Detect which cell encompasses the target text, then output its (x, y) center coordinate. 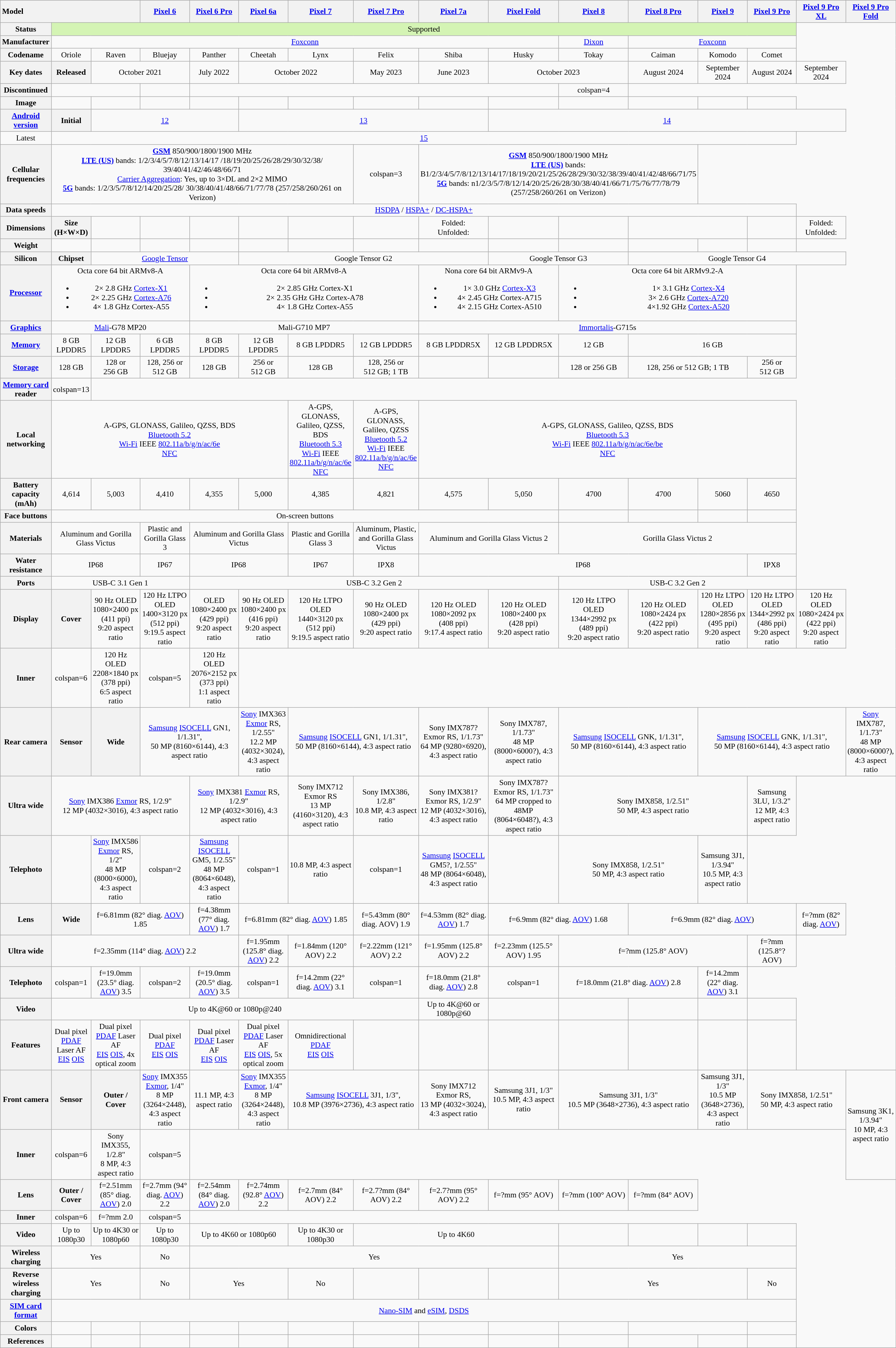
f=?mm (84° AOV) (663, 1195)
Sony IMX381 Exmor RS, 1/2.9"12 MP (4032×3016), 4:3 aspect ratio (239, 806)
10.8 MP, 4:3 aspect ratio (321, 870)
4,821 (386, 494)
90 Hz OLED1080×2400 px(416 ppi)9:20 aspect ratio (263, 618)
Status (26, 29)
Google Tensor G2 (363, 258)
Samsung 3LU, 1/3.2"12 MP, 4:3 aspect ratio (772, 806)
Sony IMX386, 1/2.8"10.8 MP, 4:3 aspect ratio (386, 806)
Samsung 3K1, 1/3.94"10 MP, 4:3 aspect ratio (871, 1125)
HSDPA / HSPA+ / DC-HSPA+ (424, 210)
f=1.84mm (120° AOV) 2.2 (321, 951)
120 Hz OLED1080×2400 px(428 ppi)9:20 aspect ratio (523, 618)
4650 (772, 494)
Manufacturer (26, 42)
120 Hz LTPO OLED1344×2992 px(489 ppi)9:20 aspect ratio (593, 618)
f=?mm (95° AOV) (523, 1195)
October 2021 (140, 73)
Water resistance (26, 565)
Tokay (593, 55)
colspan=4 (593, 90)
Dixon (593, 42)
8 GB LPDDR5X (453, 345)
Google Tensor (165, 258)
f=2.7mm (84° AOV) 2.2 (321, 1195)
Pixel 6 (165, 12)
Sony IMX712 Exmor RS, 13 MP (4032×3024), 4:3 aspect ratio (453, 1100)
A-GPS, GLONASS, Galileo, QZSS, BDSBluetooth 5.2Wi-Fi IEEE 802.11a/b/g/n/ac/6eNFC (169, 440)
90 Hz OLED1080×2400 px(429 ppi)9:20 aspect ratio (386, 618)
Immortalis-G715s (608, 328)
5060 (723, 494)
Dual pixel PDAF Laser AFEIS OIS, 5x optical zoom (263, 1045)
90 Hz OLED1080×2400 px(411 ppi)9:20 aspect ratio (116, 618)
Sony IMX363 Exmor RS, 1/2.55"12.2 MP (4032×3024), 4:3 aspect ratio (263, 742)
6 GB LPDDR5 (165, 345)
12 GB (593, 345)
f=5.43mm (80° diag. AOV) 1.9 (386, 920)
Nano-SIM and eSIM, DSDS (424, 1311)
A-GPS, GLONASS, Galileo, QZSSBluetooth 5.2Wi-Fi IEEE 802.11a/b/g/n/ac/6eNFC (386, 440)
4,614 (71, 494)
Samsung 3J1, 1/3"10.5 MP, 4:3 aspect ratio (523, 1100)
Comet (772, 55)
Oriole (71, 55)
Silicon (26, 258)
Released (71, 73)
Felix (386, 55)
May 2023 (386, 73)
Samsung 3J1, 1/3.94"10.5 MP, 4:3 aspect ratio (723, 870)
Komodo (723, 55)
Pixel 9 (723, 12)
Ports (26, 583)
Mali-G78 MP20 (120, 328)
Dual pixel PDAF Laser AFEIS OIS, 4x optical zoom (116, 1045)
Materials (26, 539)
Storage (26, 367)
Up to 4K@60 or 1080p@240 (235, 1009)
Memory card reader (26, 390)
Features (26, 1045)
A-GPS, GLONASS, Galileo, QZSS, BDSBluetooth 5.3Wi-Fi IEEE 802.11a/b/g/n/ac/6eNFC (321, 440)
13 (363, 120)
Bluejay (165, 55)
Lynx (321, 55)
Pixel 7 Pro (386, 12)
f=2.22mm (121° AOV) 2.2 (386, 951)
Sony IMX787? Exmor RS, 1/1.73"64 MP (9280×6920), 4:3 aspect ratio (453, 742)
Model (70, 12)
Latest (26, 138)
Codename (26, 55)
Aluminum and Gorilla Glass Victus 2 (489, 539)
Octa core 64 bit ARMv9.2-A1× 3.1 GHz Cortex-X43× 2.6 GHz Cortex-A7204×1.92 GHz Cortex-A520 (678, 293)
On-screen buttons (305, 516)
References (26, 1341)
Sony IMX386 Exmor RS, 1/2.9"12 MP (4032×3016), 4:3 aspect ratio (120, 806)
Omnidirectional PDAFEIS OIS (321, 1045)
Sony IMX787? Exmor RS, 1/1.73"64 MP cropped to 48MP (8064×6048?), 4:3 aspect ratio (523, 806)
Battery capacity (mAh) (26, 494)
Shiba (453, 55)
4,385 (321, 494)
f=?mm (125.8° AOV) (653, 951)
Data speeds (26, 210)
Pixel 9 Pro (772, 12)
Sony IMX586 Exmor RS, 1/2"48 MP (8000×6000), 4:3 aspect ratio (116, 870)
f=2.23mm (125.5° AOV) 1.95 (523, 951)
Pixel 8 (593, 12)
Google Tensor G4 (737, 258)
October 2022 (296, 73)
Up to 4K60 or 1080p60 (239, 1235)
Reverse wireless charging (26, 1284)
f=?mm (100° AOV) (593, 1195)
Graphics (26, 328)
f=?mm 2.0 (116, 1217)
5,003 (116, 494)
Pixel 9 Pro Fold (871, 12)
120 Hz LTPO OLED1280×2856 px(495 ppi)9:20 aspect ratio (723, 618)
f=2.7mm (94° diag. AOV) 2.2 (165, 1195)
Pixel 7 (321, 12)
Up to 4K30 or 1080p30 (321, 1235)
f=4.38mm (77° diag. AOV) 1.7 (214, 920)
f=2.54mm (84° diag. AOV) 2.0 (214, 1195)
Up to 4K30 or 1080p60 (116, 1235)
Gorilla Glass Victus 2 (678, 539)
October 2023 (558, 73)
Pixel 7a (453, 12)
Pixel Fold (523, 12)
Google Tensor G3 (558, 258)
Dimensions (26, 228)
12 (165, 120)
Up to 4K@60 or 1080p@60 (453, 1009)
Husky (523, 55)
Display (26, 618)
Samsung ISOCELL GM5, 1/2.55"48 MP (8064×6048), 4:3 aspect ratio (214, 870)
Android version (26, 120)
Key dates (26, 73)
A-GPS, GLONASS, Galileo, QZSS, BDSBluetooth 5.3Wi-Fi IEEE 802.11a/b/g/n/ac/6e/beNFC (608, 440)
Cellular frequencies (26, 174)
f=19.0mm (20.5° diag. AOV) 3.5 (214, 982)
f=1.95mm (125.8° diag. AOV) 2.2 (263, 951)
Rear camera (26, 742)
f=?mm (125.8°? AOV) (772, 951)
16 GB (712, 345)
Processor (26, 293)
f=2.51mm (85° diag. AOV) 2.0 (116, 1195)
Caiman (663, 55)
Chipset (71, 258)
Initial (71, 120)
120 Hz OLED2076×2152 px(373 ppi)1:1 aspect ratio (214, 678)
15 (424, 138)
Cover (71, 618)
Up to 4K60 (456, 1235)
4,575 (453, 494)
Mali-G710 MP7 (304, 328)
Local networking (26, 440)
Front camera (26, 1100)
14 (667, 120)
12 GB LPDDR5X (523, 345)
Image (26, 103)
120 Hz LTPO OLED1440×3120 px(512 ppi)9:19.5 aspect ratio (321, 618)
f=?mm (82° diag. AOV) (821, 920)
Pixel 9 Pro XL (821, 12)
120 Hz LTPO OLED1400×3120 px(512 ppi)9:19.5 aspect ratio (165, 618)
Pixel 6 Pro (214, 12)
Raven (116, 55)
11.1 MP, 4:3 aspect ratio (214, 1100)
USB-C 3.1 Gen 1 (120, 583)
Pixel 8 Pro (663, 12)
Nona core 64 bit ARMv9-A1× 3.0 GHz Cortex-X34× 2.45 GHz Cortex-A7154× 2.15 GHz Cortex-A510 (489, 293)
colspan=3 (386, 174)
Pixel 6a (263, 12)
Size(H×W×D) (71, 228)
5,050 (523, 494)
f=6.9mm (82° diag. AOV) 1.68 (558, 920)
f=1.95mm (125.8° AOV) 2.2 (453, 951)
Wireless charging (26, 1257)
Samsung ISOCELL GM5?, 1/2.55"48 MP (8064×6048), 4:3 aspect ratio (453, 870)
Colors (26, 1328)
SIM card format (26, 1311)
Aluminum, Plastic, and Gorilla Glass Victus (386, 539)
colspan=13 (71, 390)
f=19.0mm (23.5° diag. AOV) 3.5 (116, 982)
Samsung ISOCELL 3J1, 1/3",10.8 MP (3976×2736), 4:3 aspect ratio (353, 1100)
July 2022 (214, 73)
Cheetah (263, 55)
Panther (214, 55)
120 Hz OLED1080×2092 px(408 ppi)9:17.4 aspect ratio (453, 618)
f=6.9mm (82° diag. AOV) (712, 920)
4,410 (165, 494)
Sony IMX355, 1/2.8"8 MP, 4:3 aspect ratio (116, 1155)
Memory (26, 345)
Supported (424, 29)
f=2.7?mm (95° AOV) 2.2 (453, 1195)
f=2.35mm (114° diag. AOV) 2.2 (145, 951)
5,000 (263, 494)
Octa core 64 bit ARMv8-A2× 2.85 GHz Cortex-X12× 2.35 GHz GHz Cortex-A784× 1.8 GHz Cortex-A55 (304, 293)
f=2.7?mm (84° AOV) 2.2 (386, 1195)
f=2.74mm (92.8° AOV) 2.2 (263, 1195)
f=4.53mm (82° diag. AOV) 1.7 (453, 920)
Sony IMX381? Exmor RS, 1/2.9"12 MP (4032×3016), 4:3 aspect ratio (453, 806)
Weight (26, 245)
120 Hz OLED2208×1840 px(378 ppi)6:5 aspect ratio (116, 678)
Sony IMX712 Exmor RS13 MP (4160×3120), 4:3 aspect ratio (321, 806)
OLED1080×2400 px(429 ppi)9:20 aspect ratio (214, 618)
4,355 (214, 494)
120 Hz LTPO OLED1344×2992 px(486 ppi)9:20 aspect ratio (772, 618)
128, 256 or 512 GB (165, 367)
Octa core 64 bit ARMv8-A2× 2.8 GHz Cortex-X12× 2.25 GHz Cortex-A764× 1.8 GHz Cortex-A55 (120, 293)
Dual pixel PDAFEIS OIS (165, 1045)
Face buttons (26, 516)
June 2023 (453, 73)
Discontinued (26, 90)
